Determine the (x, y) coordinate at the center of the cell enclosing the given text.  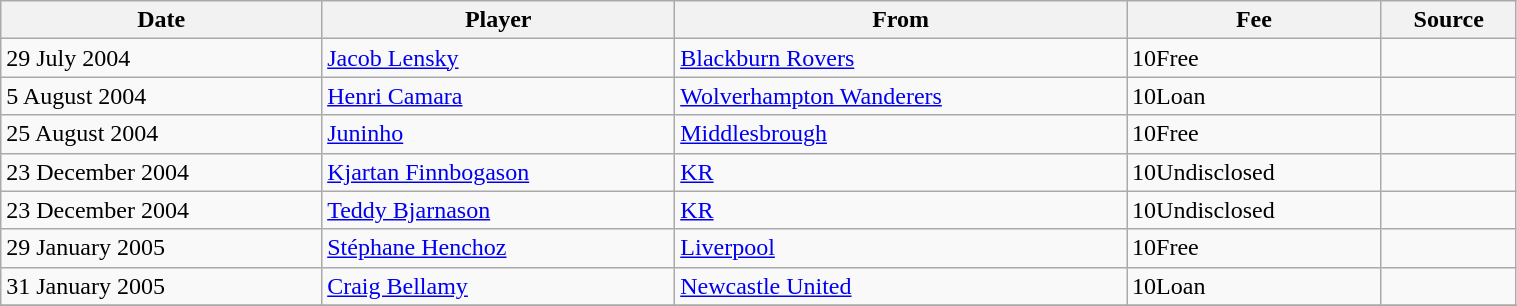
Craig Bellamy (498, 286)
Newcastle United (901, 286)
Source (1448, 20)
Henri Camara (498, 96)
25 August 2004 (162, 134)
5 August 2004 (162, 96)
Teddy Bjarnason (498, 210)
Date (162, 20)
31 January 2005 (162, 286)
Jacob Lensky (498, 58)
Blackburn Rovers (901, 58)
Player (498, 20)
Stéphane Henchoz (498, 248)
Juninho (498, 134)
Kjartan Finnbogason (498, 172)
Middlesbrough (901, 134)
Liverpool (901, 248)
Wolverhampton Wanderers (901, 96)
29 July 2004 (162, 58)
From (901, 20)
29 January 2005 (162, 248)
Fee (1254, 20)
